Locate the cell with the specified text and output its (X, Y) center coordinate. 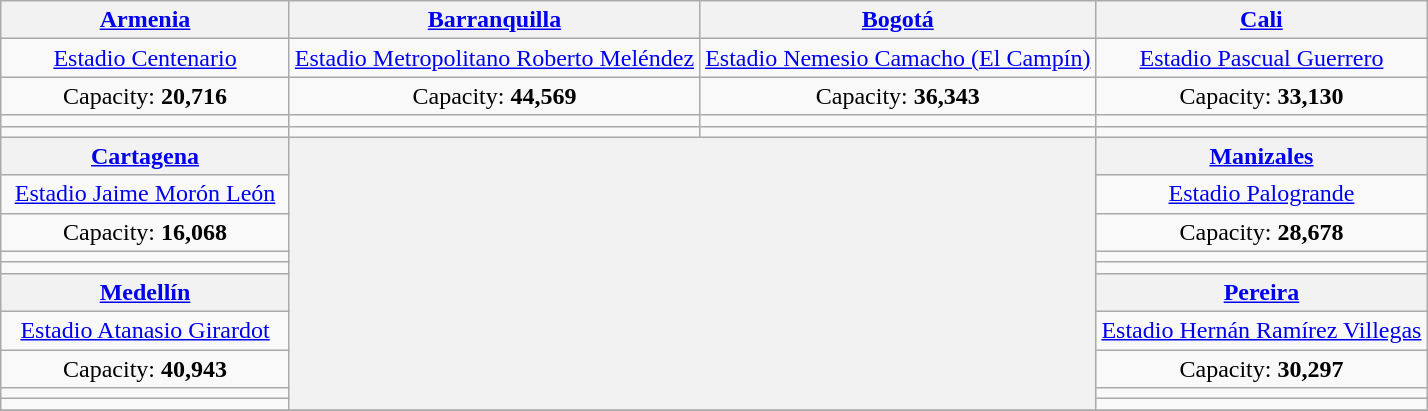
Cali (1262, 20)
Estadio Centenario (146, 58)
Estadio Metropolitano Roberto Meléndez (494, 58)
Capacity: 40,943 (146, 369)
Capacity: 33,130 (1262, 96)
Estadio Jaime Morón León (146, 194)
Estadio Hernán Ramírez Villegas (1262, 330)
Capacity: 30,297 (1262, 369)
Capacity: 28,678 (1262, 232)
Barranquilla (494, 20)
Cartagena (146, 156)
Medellín (146, 292)
Manizales (1262, 156)
Armenia (146, 20)
Estadio Palogrande (1262, 194)
Estadio Atanasio Girardot (146, 330)
Capacity: 44,569 (494, 96)
Capacity: 36,343 (898, 96)
Bogotá (898, 20)
Capacity: 20,716 (146, 96)
Pereira (1262, 292)
Estadio Pascual Guerrero (1262, 58)
Estadio Nemesio Camacho (El Campín) (898, 58)
Capacity: 16,068 (146, 232)
